Search for the cell housing the specified text and yield its (x, y) center coordinate. 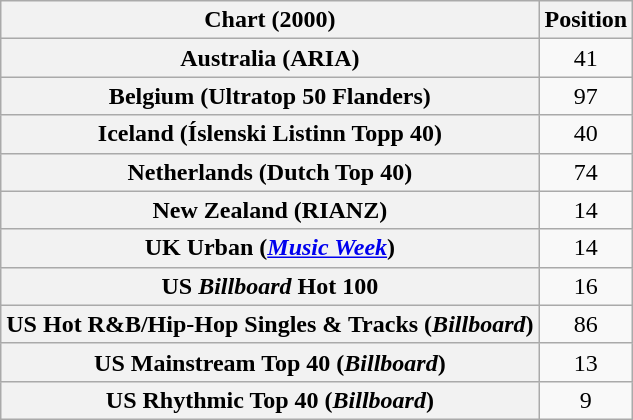
86 (586, 324)
41 (586, 58)
97 (586, 96)
Position (586, 20)
US Hot R&B/Hip-Hop Singles & Tracks (Billboard) (270, 324)
UK Urban (Music Week) (270, 248)
9 (586, 400)
US Billboard Hot 100 (270, 286)
40 (586, 134)
New Zealand (RIANZ) (270, 210)
Australia (ARIA) (270, 58)
Belgium (Ultratop 50 Flanders) (270, 96)
13 (586, 362)
Iceland (Íslenski Listinn Topp 40) (270, 134)
Netherlands (Dutch Top 40) (270, 172)
US Rhythmic Top 40 (Billboard) (270, 400)
16 (586, 286)
Chart (2000) (270, 20)
74 (586, 172)
US Mainstream Top 40 (Billboard) (270, 362)
